Locate the cell with the specified text and output its (X, Y) center coordinate. 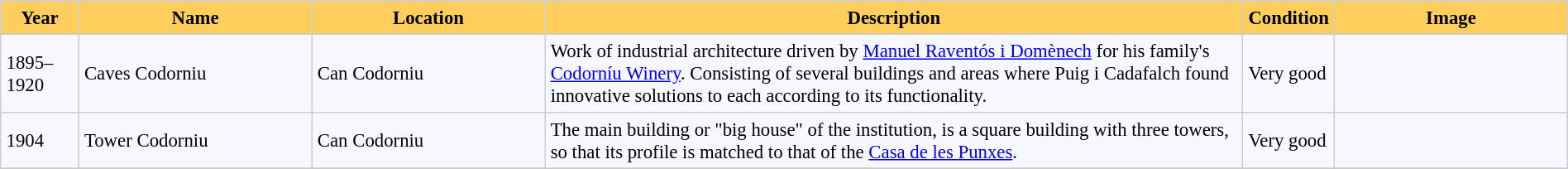
Location (428, 17)
Description (894, 17)
Year (40, 17)
Name (195, 17)
1895–1920 (40, 73)
Condition (1288, 17)
1904 (40, 141)
Image (1451, 17)
Caves Codorniu (195, 73)
Tower Codorniu (195, 141)
